Find where the given text appears and provide that cell's center as (x, y) coordinate. 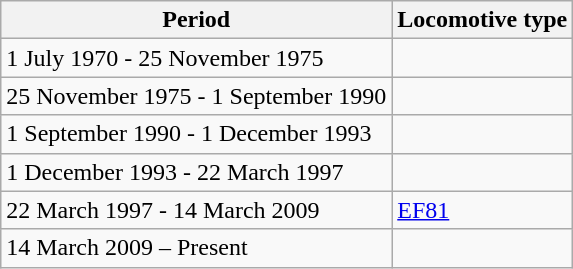
1 July 1970 - 25 November 1975 (196, 58)
EF81 (482, 210)
25 November 1975 - 1 September 1990 (196, 96)
1 September 1990 - 1 December 1993 (196, 134)
Locomotive type (482, 20)
Period (196, 20)
22 March 1997 - 14 March 2009 (196, 210)
14 March 2009 – Present (196, 248)
1 December 1993 - 22 March 1997 (196, 172)
